Find where the given text appears and provide that cell's center as (X, Y) coordinate. 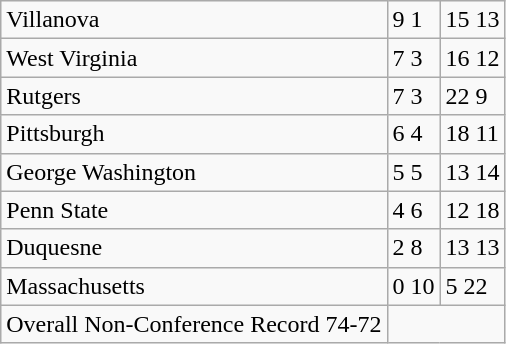
4 6 (414, 210)
12 18 (472, 210)
5 22 (472, 286)
Massachusetts (194, 286)
5 5 (414, 172)
16 12 (472, 58)
13 14 (472, 172)
Overall Non-Conference Record 74-72 (194, 324)
Rutgers (194, 96)
13 13 (472, 248)
9 1 (414, 20)
6 4 (414, 134)
15 13 (472, 20)
Pittsburgh (194, 134)
Villanova (194, 20)
22 9 (472, 96)
West Virginia (194, 58)
0 10 (414, 286)
George Washington (194, 172)
Duquesne (194, 248)
Penn State (194, 210)
18 11 (472, 134)
2 8 (414, 248)
